Pinpoint the cell where the given text exists, returning its [X, Y] midpoint coordinate. 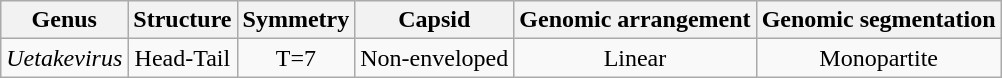
Genus [64, 20]
Monopartite [878, 58]
Symmetry [296, 20]
Genomic arrangement [635, 20]
Non-enveloped [434, 58]
Head-Tail [182, 58]
Genomic segmentation [878, 20]
Capsid [434, 20]
T=7 [296, 58]
Linear [635, 58]
Structure [182, 20]
Uetakevirus [64, 58]
